Determine the (X, Y) coordinate at the center of the cell enclosing the given text.  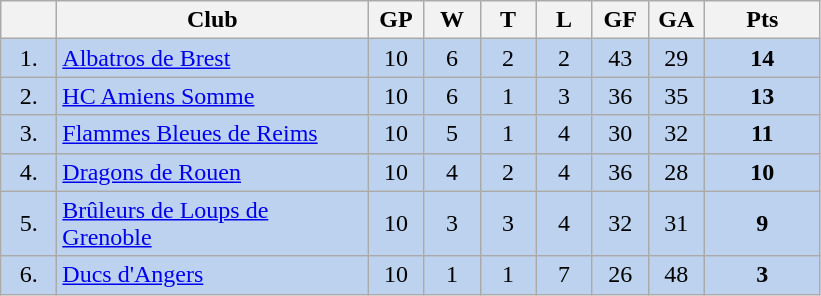
1. (29, 58)
T (508, 20)
31 (676, 224)
35 (676, 96)
GF (620, 20)
3. (29, 134)
11 (762, 134)
Dragons de Rouen (212, 172)
4. (29, 172)
30 (620, 134)
7 (564, 275)
48 (676, 275)
W (452, 20)
L (564, 20)
43 (620, 58)
13 (762, 96)
Brûleurs de Loups de Grenoble (212, 224)
5 (452, 134)
28 (676, 172)
Pts (762, 20)
29 (676, 58)
6. (29, 275)
GA (676, 20)
HC Amiens Somme (212, 96)
9 (762, 224)
5. (29, 224)
Ducs d'Angers (212, 275)
26 (620, 275)
Flammes Bleues de Reims (212, 134)
GP (396, 20)
Albatros de Brest (212, 58)
Club (212, 20)
14 (762, 58)
2. (29, 96)
